Provide the [x, y] coordinate of the cell's center where the given text is located.  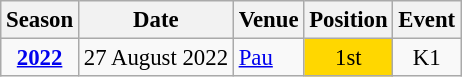
27 August 2022 [156, 58]
Pau [268, 58]
Event [427, 20]
2022 [40, 58]
Venue [268, 20]
K1 [427, 58]
1st [348, 58]
Date [156, 20]
Season [40, 20]
Position [348, 20]
